Determine the [X, Y] coordinate at the center of the cell enclosing the given text.  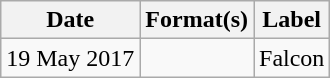
Date [70, 20]
19 May 2017 [70, 58]
Falcon [292, 58]
Label [292, 20]
Format(s) [197, 20]
